Return the [X, Y] coordinate for the center point of the cell that contains the specified text.  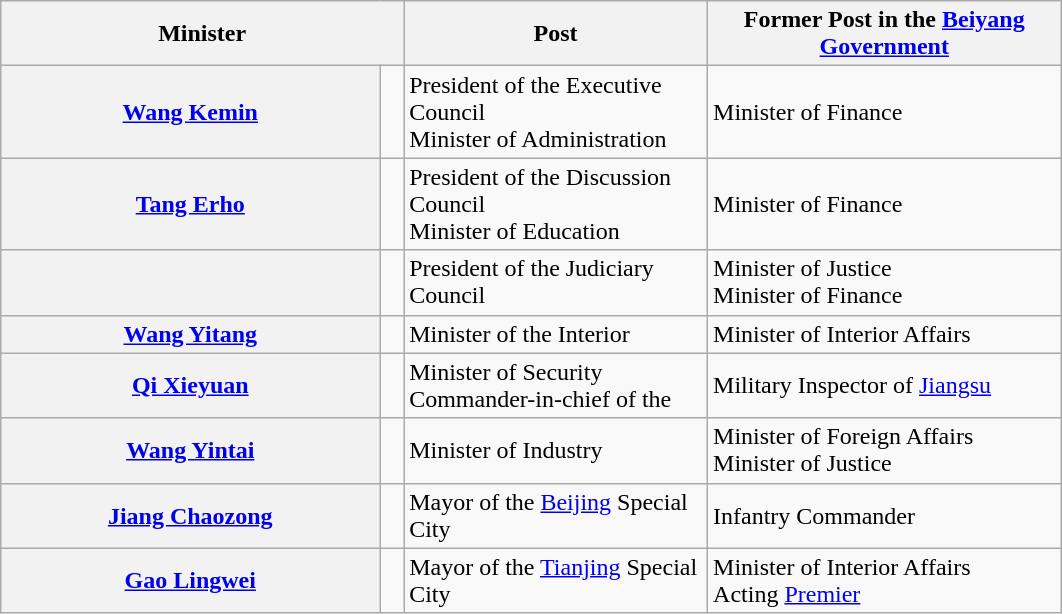
Minister of Foreign AffairsMinister of Justice [884, 450]
Qi Xieyuan [190, 386]
Gao Lingwei [190, 580]
President of the Executive CouncilMinister of Administration [556, 112]
Tang Erho [190, 204]
Wang Yitang [190, 334]
Military Inspector of Jiangsu [884, 386]
President of the Judiciary Council [556, 282]
Minister of Interior AffairsActing Premier [884, 580]
Infantry Commander [884, 516]
Minister of JusticeMinister of Finance [884, 282]
Minister of Interior Affairs [884, 334]
Wang Yintai [190, 450]
Mayor of the Tianjing Special City [556, 580]
Minister [202, 34]
Minister of the Interior [556, 334]
Minister of Industry [556, 450]
President of the Discussion CouncilMinister of Education [556, 204]
Post [556, 34]
Wang Kemin [190, 112]
Former Post in the Beiyang Government [884, 34]
Minister of SecurityCommander-in-chief of the [556, 386]
Jiang Chaozong [190, 516]
Mayor of the Beijing Special City [556, 516]
